Find where the given text appears and provide that cell's center as (X, Y) coordinate. 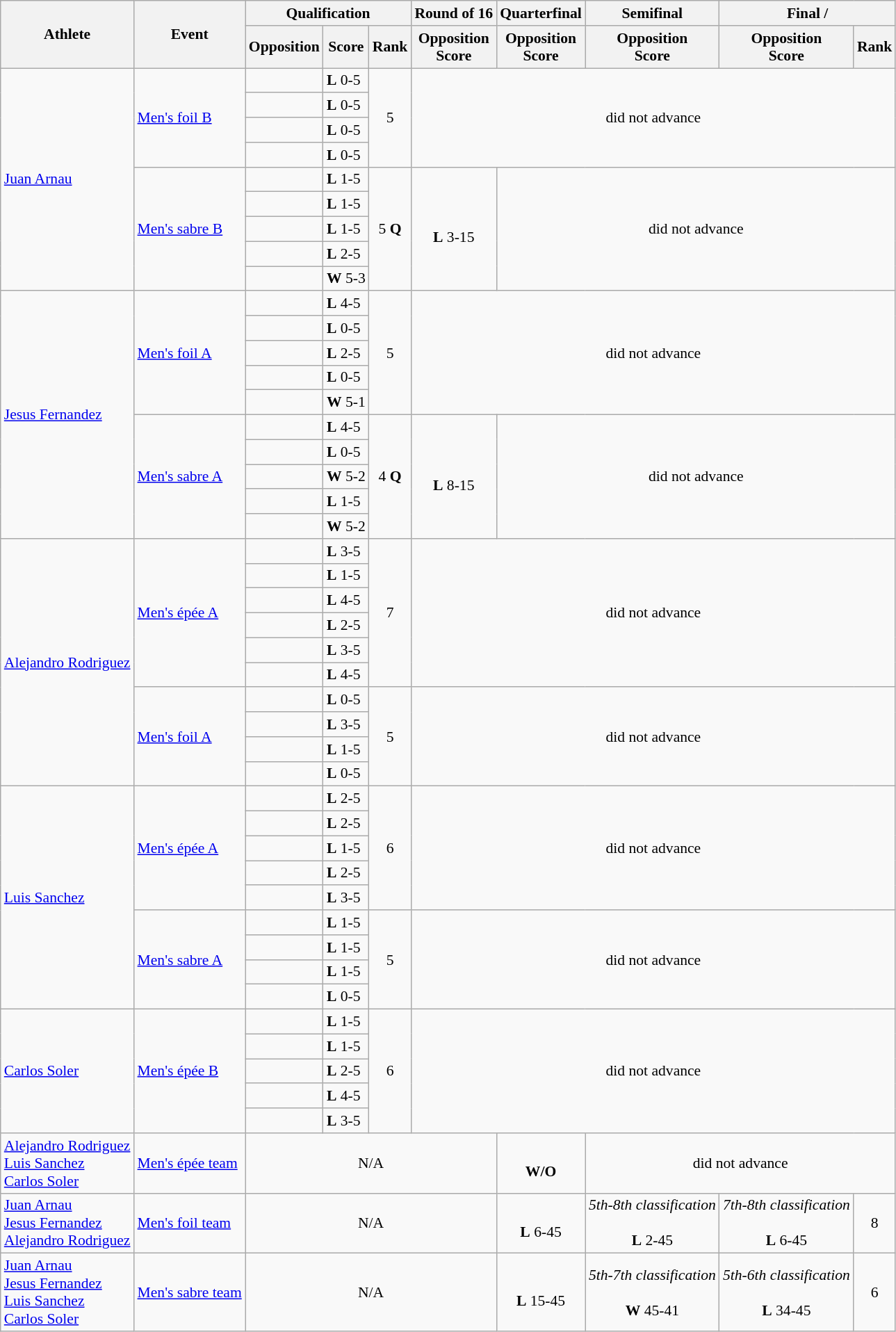
Event (190, 35)
Juan Arnau Jesus Fernandez Luis Sanchez Carlos Soler (67, 1292)
Quarterfinal (541, 13)
Round of 16 (453, 13)
5th-7th classification W 45-41 (652, 1292)
Men's foil team (190, 1224)
5th-6th classification L 34-45 (787, 1292)
L 8-15 (453, 477)
Semifinal (652, 13)
Carlos Soler (67, 1071)
Juan Arnau (67, 179)
Men's foil B (190, 117)
5th-8th classification L 2-45 (652, 1224)
Alejandro Rodriguez (67, 663)
Men's épée B (190, 1071)
Opposition (284, 47)
L 3-15 (453, 229)
5 Q (391, 229)
Juan Arnau Jesus Fernandez Alejandro Rodriguez (67, 1224)
Men's sabre B (190, 229)
Jesus Fernandez (67, 415)
L 6-45 (541, 1224)
Score (346, 47)
Alejandro Rodriguez Luis Sanchez Carlos Soler (67, 1164)
L 15-45 (541, 1292)
4 Q (391, 477)
Qualification (328, 13)
Final / (808, 13)
W 5-1 (346, 403)
8 (874, 1224)
Men's épée team (190, 1164)
Athlete (67, 35)
Luis Sanchez (67, 898)
W 5-3 (346, 279)
Men's sabre team (190, 1292)
W/O (541, 1164)
7th-8th classification L 6-45 (787, 1224)
7 (391, 613)
